Extract the [x, y] coordinate from the center of the cell holding the provided text.  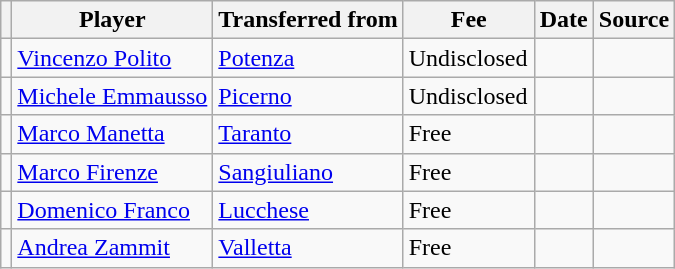
Transferred from [308, 20]
Vincenzo Polito [112, 58]
Andrea Zammit [112, 248]
Fee [468, 20]
Potenza [308, 58]
Player [112, 20]
Marco Manetta [112, 134]
Michele Emmausso [112, 96]
Taranto [308, 134]
Picerno [308, 96]
Sangiuliano [308, 172]
Date [564, 20]
Valletta [308, 248]
Lucchese [308, 210]
Marco Firenze [112, 172]
Source [634, 20]
Domenico Franco [112, 210]
